Return the (X, Y) coordinate for the center point of the cell that contains the specified text.  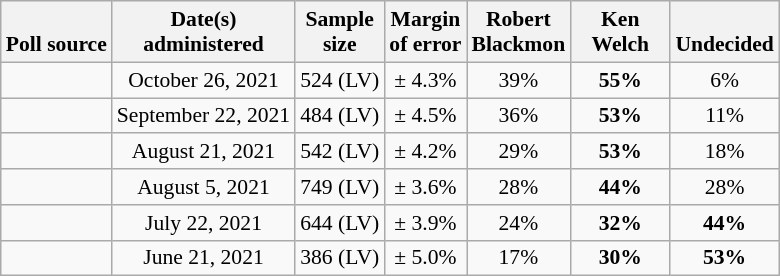
29% (519, 152)
June 21, 2021 (204, 258)
11% (724, 116)
36% (519, 116)
24% (519, 223)
KenWelch (620, 32)
± 3.9% (425, 223)
30% (620, 258)
August 5, 2021 (204, 187)
October 26, 2021 (204, 80)
RobertBlackmon (519, 32)
6% (724, 80)
August 21, 2021 (204, 152)
17% (519, 258)
Poll source (56, 32)
Date(s)administered (204, 32)
± 5.0% (425, 258)
± 4.2% (425, 152)
32% (620, 223)
484 (LV) (340, 116)
± 4.5% (425, 116)
39% (519, 80)
July 22, 2021 (204, 223)
Samplesize (340, 32)
542 (LV) (340, 152)
Marginof error (425, 32)
± 4.3% (425, 80)
749 (LV) (340, 187)
Undecided (724, 32)
± 3.6% (425, 187)
386 (LV) (340, 258)
18% (724, 152)
524 (LV) (340, 80)
644 (LV) (340, 223)
55% (620, 80)
September 22, 2021 (204, 116)
